Output the [X, Y] coordinate of the center of the cell containing the given text.  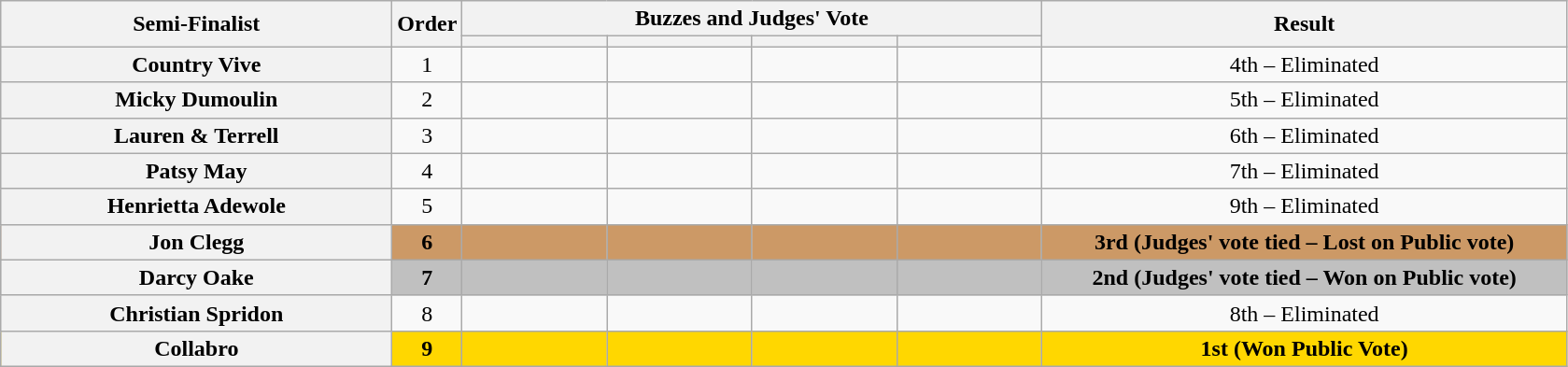
Lauren & Terrell [196, 135]
Micky Dumoulin [196, 100]
Buzzes and Judges' Vote [752, 19]
6 [428, 242]
4 [428, 171]
Jon Clegg [196, 242]
Semi-Finalist [196, 24]
Result [1304, 24]
7th – Eliminated [1304, 171]
2nd (Judges' vote tied – Won on Public vote) [1304, 277]
8th – Eliminated [1304, 313]
Darcy Oake [196, 277]
Patsy May [196, 171]
Christian Spridon [196, 313]
Order [428, 24]
7 [428, 277]
9th – Eliminated [1304, 206]
5 [428, 206]
9 [428, 348]
5th – Eliminated [1304, 100]
1st (Won Public Vote) [1304, 348]
3rd (Judges' vote tied – Lost on Public vote) [1304, 242]
Collabro [196, 348]
Henrietta Adewole [196, 206]
4th – Eliminated [1304, 64]
1 [428, 64]
Country Vive [196, 64]
6th – Eliminated [1304, 135]
3 [428, 135]
2 [428, 100]
8 [428, 313]
